Pinpoint the cell where the given text exists, returning its [x, y] midpoint coordinate. 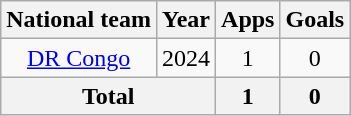
DR Congo [79, 58]
National team [79, 20]
Apps [248, 20]
Total [108, 96]
2024 [186, 58]
Goals [315, 20]
Year [186, 20]
